Output the (X, Y) coordinate of the center of the cell containing the given text.  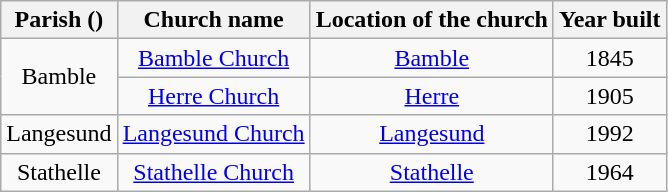
Church name (214, 20)
Herre (432, 96)
1964 (610, 172)
1992 (610, 134)
Langesund Church (214, 134)
Stathelle Church (214, 172)
Year built (610, 20)
1845 (610, 58)
Herre Church (214, 96)
Parish () (59, 20)
Location of the church (432, 20)
Bamble Church (214, 58)
1905 (610, 96)
